Determine the (X, Y) coordinate at the center of the cell enclosing the given text.  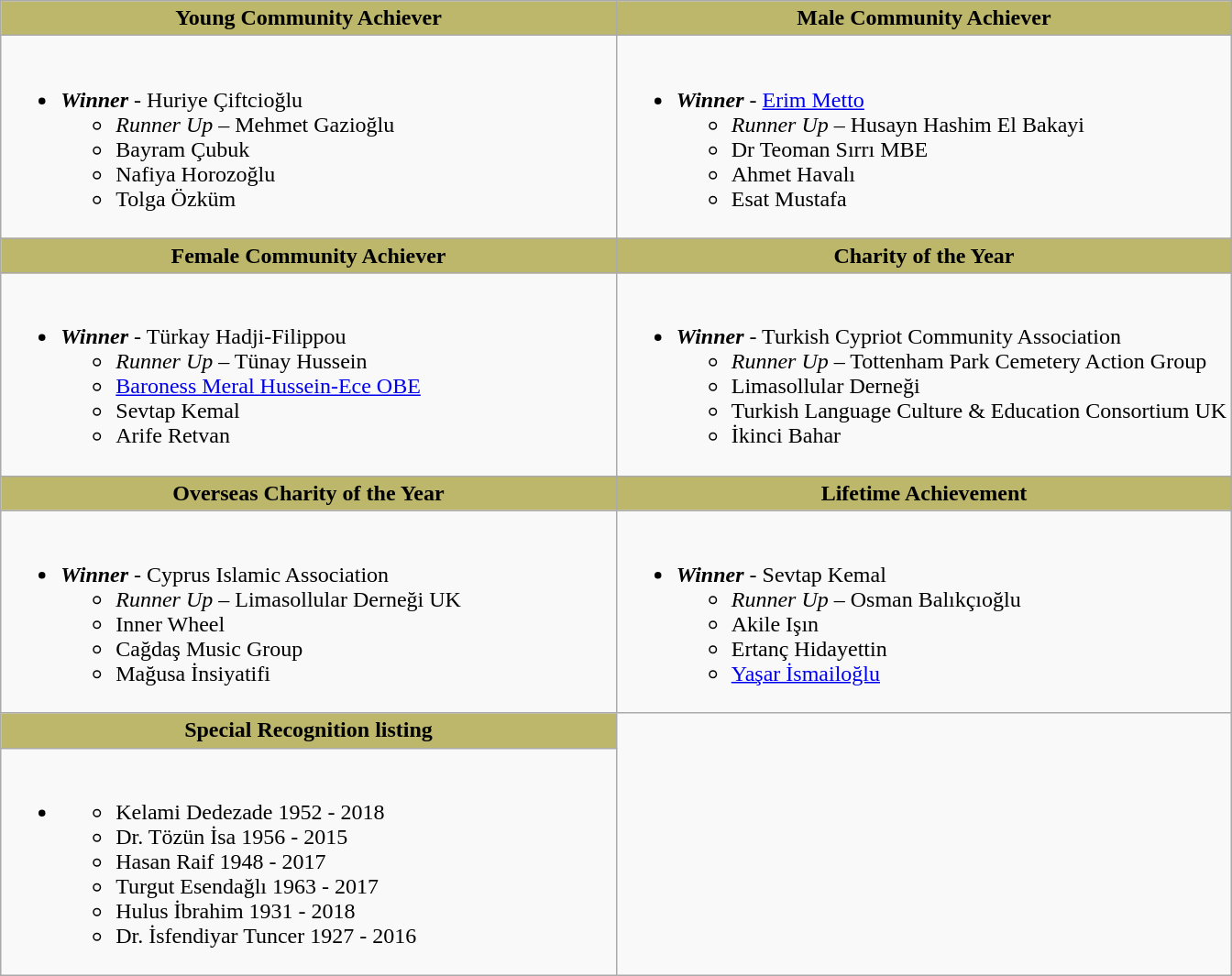
Lifetime Achievement (924, 493)
Special Recognition listing (308, 730)
Male Community Achiever (924, 18)
Winner - Huriye ÇiftcioğluRunner Up – Mehmet GazioğluBayram ÇubukNafiya HorozoğluTolga Özküm (308, 137)
Winner - Sevtap KemalRunner Up – Osman BalıkçıoğluAkile IşınErtanç HidayettinYaşar İsmailoğlu (924, 612)
Winner - Cyprus Islamic AssociationRunner Up – Limasollular Derneği UKInner WheelCağdaş Music GroupMağusa İnsiyatifi (308, 612)
Charity of the Year (924, 256)
Young Community Achiever (308, 18)
Female Community Achiever (308, 256)
Winner - Erim MettoRunner Up – Husayn Hashim El BakayiDr Teoman Sırrı MBEAhmet HavalıEsat Mustafa (924, 137)
Overseas Charity of the Year (308, 493)
Winner - Türkay Hadji-FilippouRunner Up – Tünay HusseinBaroness Meral Hussein-Ece OBESevtap KemalArife Retvan (308, 374)
